Return the [x, y] coordinate for the center point of the cell that contains the specified text.  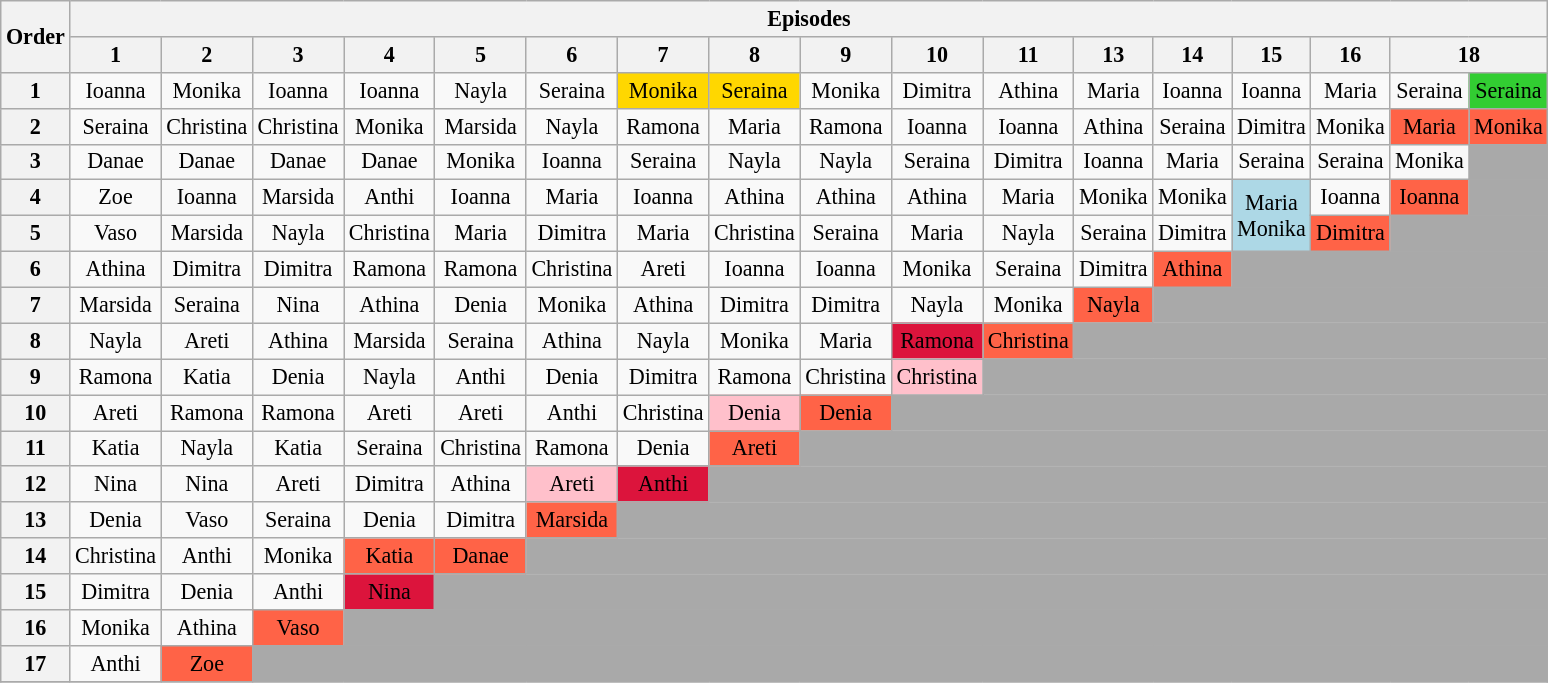
Episodes [809, 18]
18 [1469, 54]
MariaMonika [1272, 216]
Order [36, 36]
12 [36, 484]
17 [36, 663]
